Return (x, y) of the center of cell containing provided text 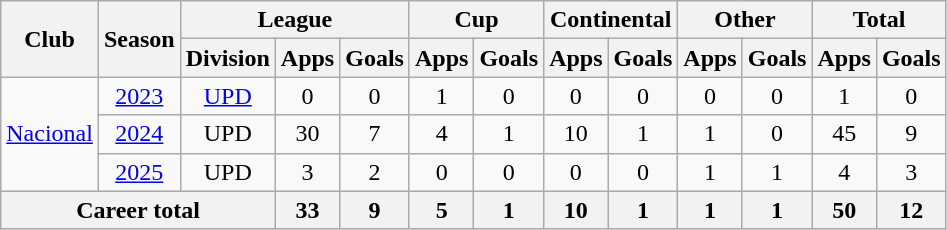
Nacional (50, 134)
Division (228, 58)
7 (375, 134)
Continental (611, 20)
2023 (139, 96)
45 (844, 134)
2024 (139, 134)
Season (139, 39)
Other (745, 20)
50 (844, 210)
Cup (476, 20)
Total (879, 20)
2025 (139, 172)
Career total (138, 210)
League (294, 20)
12 (911, 210)
30 (307, 134)
5 (441, 210)
2 (375, 172)
33 (307, 210)
Club (50, 39)
